Determine the [X, Y] coordinate at the center of the cell enclosing the given text.  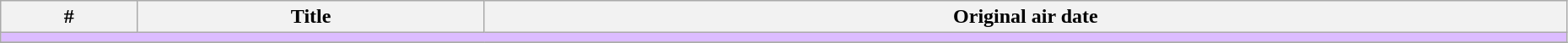
# [69, 17]
Original air date [1026, 17]
Title [311, 17]
